Determine the (x, y) coordinate at the center of the cell enclosing the given text.  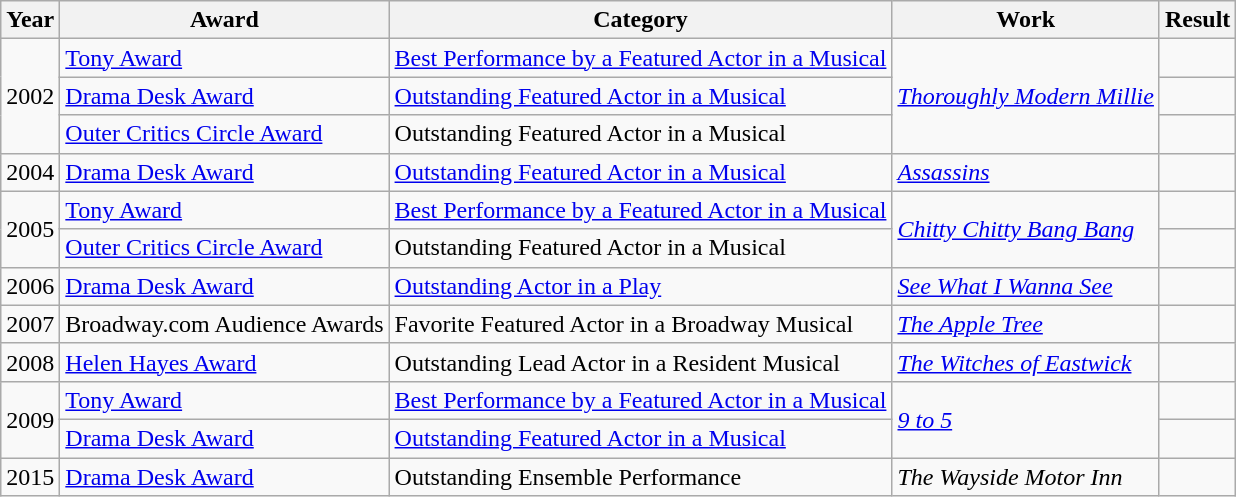
2004 (30, 172)
Outstanding Ensemble Performance (640, 477)
Year (30, 20)
See What I Wanna See (1026, 286)
9 to 5 (1026, 419)
Outstanding Actor in a Play (640, 286)
Broadway.com Audience Awards (224, 324)
Outstanding Lead Actor in a Resident Musical (640, 362)
Chitty Chitty Bang Bang (1026, 229)
The Wayside Motor Inn (1026, 477)
Thoroughly Modern Millie (1026, 96)
Result (1197, 20)
Favorite Featured Actor in a Broadway Musical (640, 324)
2015 (30, 477)
Assassins (1026, 172)
Category (640, 20)
2005 (30, 229)
2009 (30, 419)
Award (224, 20)
2006 (30, 286)
2008 (30, 362)
2007 (30, 324)
The Apple Tree (1026, 324)
Helen Hayes Award (224, 362)
2002 (30, 96)
Work (1026, 20)
The Witches of Eastwick (1026, 362)
